Provide the (x, y) coordinate of the cell's center where the given text is located.  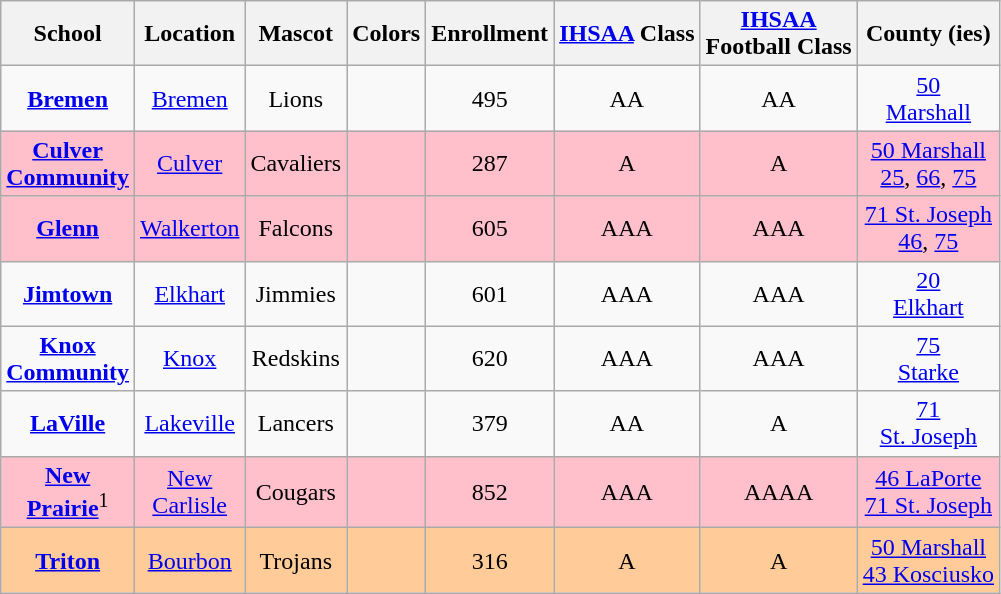
50 Marshall 25, 66, 75 (928, 164)
287 (490, 164)
Trojans (296, 560)
601 (490, 294)
Lakeville (189, 424)
School (68, 34)
50 Marshall (928, 98)
Lions (296, 98)
Knox (189, 358)
Falcons (296, 228)
20 Elkhart (928, 294)
IHSAA Class (627, 34)
71 St. Joseph 46, 75 (928, 228)
Bourbon (189, 560)
495 (490, 98)
LaVille (68, 424)
Walkerton (189, 228)
Cavaliers (296, 164)
County (ies) (928, 34)
Lancers (296, 424)
71 St. Joseph (928, 424)
Elkhart (189, 294)
50 Marshall 43 Kosciusko (928, 560)
New Prairie1 (68, 492)
Cougars (296, 492)
75 Starke (928, 358)
620 (490, 358)
Jimtown (68, 294)
Enrollment (490, 34)
316 (490, 560)
46 LaPorte 71 St. Joseph (928, 492)
Culver (189, 164)
AAAA (778, 492)
Location (189, 34)
852 (490, 492)
Knox Community (68, 358)
Jimmies (296, 294)
New Carlisle (189, 492)
Culver Community (68, 164)
605 (490, 228)
Glenn (68, 228)
Triton (68, 560)
379 (490, 424)
Redskins (296, 358)
IHSAA Football Class (778, 34)
Colors (386, 34)
Mascot (296, 34)
